For the text-containing cell, return its midpoint in [X, Y] coordinate format. 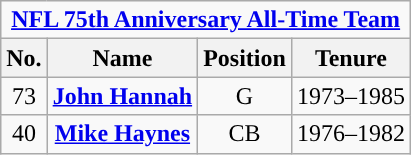
73 [24, 96]
John Hannah [122, 96]
1973–1985 [350, 96]
G [245, 96]
Tenure [350, 58]
40 [24, 134]
Position [245, 58]
1976–1982 [350, 134]
NFL 75th Anniversary All-Time Team [206, 20]
Name [122, 58]
CB [245, 134]
Mike Haynes [122, 134]
No. [24, 58]
